Return (X, Y) of the center of cell containing provided text 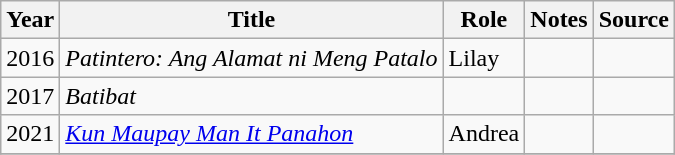
2016 (30, 58)
Role (484, 20)
2017 (30, 96)
Lilay (484, 58)
Year (30, 20)
Title (252, 20)
Batibat (252, 96)
2021 (30, 134)
Patintero: Ang Alamat ni Meng Patalo (252, 58)
Kun Maupay Man It Panahon (252, 134)
Andrea (484, 134)
Source (634, 20)
Notes (559, 20)
